Find where the given text appears and provide that cell's center as (X, Y) coordinate. 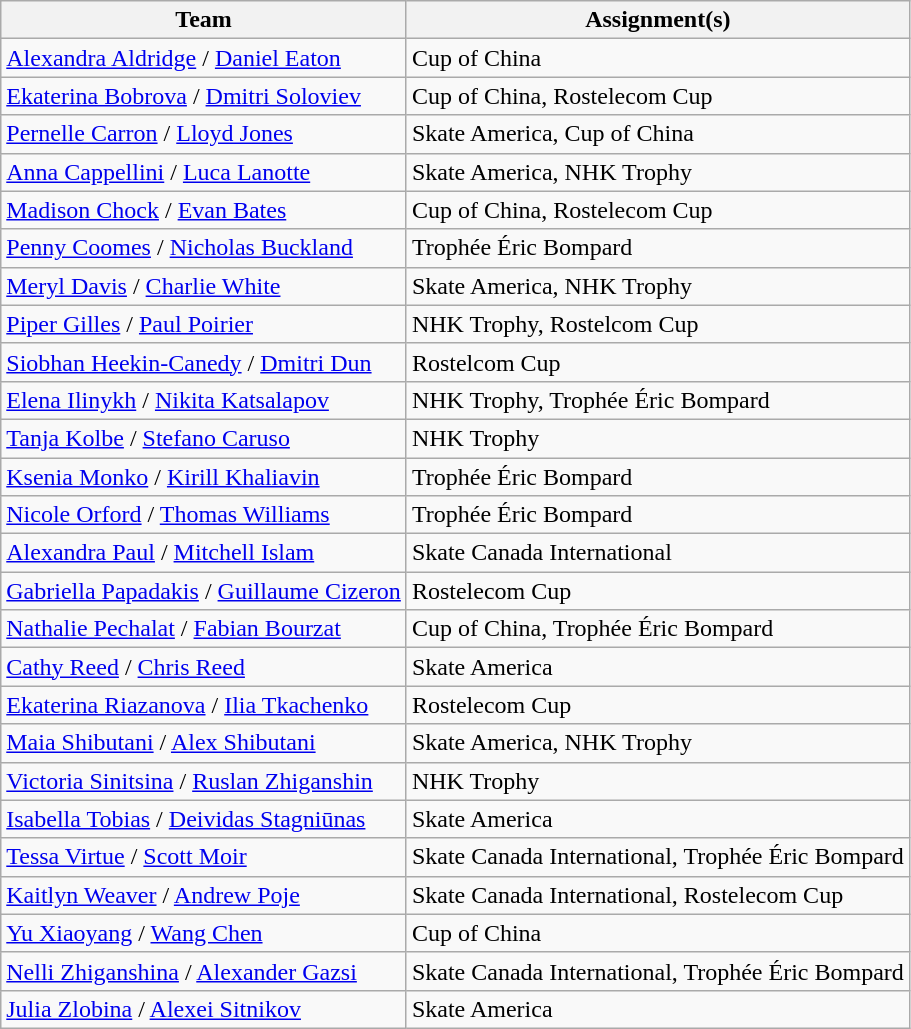
Rostelcom Cup (658, 362)
Tanja Kolbe / Stefano Caruso (204, 438)
Cathy Reed / Chris Reed (204, 667)
Assignment(s) (658, 20)
Anna Cappellini / Luca Lanotte (204, 172)
Maia Shibutani / Alex Shibutani (204, 743)
Siobhan Heekin-Canedy / Dmitri Dun (204, 362)
Cup of China, Trophée Éric Bompard (658, 629)
Tessa Virtue / Scott Moir (204, 857)
Ekaterina Riazanova / Ilia Tkachenko (204, 705)
Ksenia Monko / Kirill Khaliavin (204, 477)
Skate Canada International, Rostelecom Cup (658, 895)
Nathalie Pechalat / Fabian Bourzat (204, 629)
Nelli Zhiganshina / Alexander Gazsi (204, 971)
Yu Xiaoyang / Wang Chen (204, 933)
Pernelle Carron / Lloyd Jones (204, 134)
Nicole Orford / Thomas Williams (204, 515)
Penny Coomes / Nicholas Buckland (204, 248)
Meryl Davis / Charlie White (204, 286)
Skate America, Cup of China (658, 134)
Madison Chock / Evan Bates (204, 210)
Skate Canada International (658, 553)
Julia Zlobina / Alexei Sitnikov (204, 1009)
Elena Ilinykh / Nikita Katsalapov (204, 400)
Victoria Sinitsina / Ruslan Zhiganshin (204, 781)
Alexandra Aldridge / Daniel Eaton (204, 58)
NHK Trophy, Rostelcom Cup (658, 324)
Kaitlyn Weaver / Andrew Poje (204, 895)
Alexandra Paul / Mitchell Islam (204, 553)
NHK Trophy, Trophée Éric Bompard (658, 400)
Ekaterina Bobrova / Dmitri Soloviev (204, 96)
Team (204, 20)
Isabella Tobias / Deividas Stagniūnas (204, 819)
Piper Gilles / Paul Poirier (204, 324)
Gabriella Papadakis / Guillaume Cizeron (204, 591)
